Locate the cell with the specified text and output its (x, y) center coordinate. 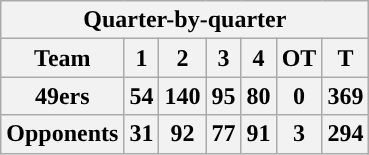
Quarter-by-quarter (185, 20)
2 (182, 58)
31 (142, 134)
4 (258, 58)
91 (258, 134)
54 (142, 96)
0 (299, 96)
140 (182, 96)
Opponents (62, 134)
80 (258, 96)
92 (182, 134)
Team (62, 58)
77 (224, 134)
95 (224, 96)
T (346, 58)
294 (346, 134)
OT (299, 58)
49ers (62, 96)
369 (346, 96)
1 (142, 58)
